Search for the cell housing the specified text and yield its (x, y) center coordinate. 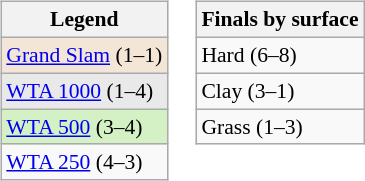
Grand Slam (1–1) (84, 55)
Hard (6–8) (280, 55)
Grass (1–3) (280, 127)
WTA 1000 (1–4) (84, 91)
Legend (84, 20)
WTA 250 (4–3) (84, 162)
Clay (3–1) (280, 91)
WTA 500 (3–4) (84, 127)
Finals by surface (280, 20)
